From the cell containing the given text, extract its center point as [X, Y] coordinate. 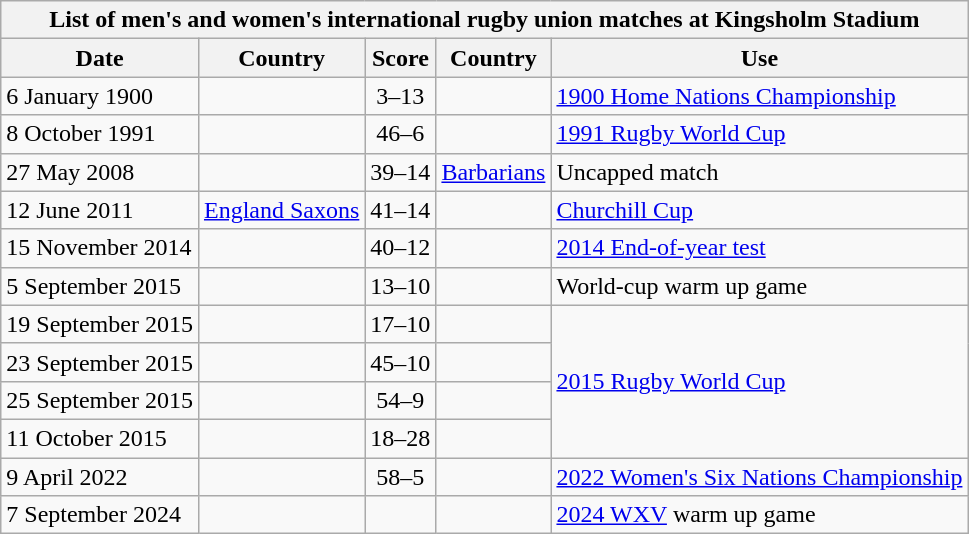
41–14 [400, 210]
9 April 2022 [100, 477]
Churchill Cup [760, 210]
Date [100, 58]
England Saxons [281, 210]
54–9 [400, 400]
Barbarians [494, 172]
2022 Women's Six Nations Championship [760, 477]
58–5 [400, 477]
Score [400, 58]
World-cup warm up game [760, 286]
8 October 1991 [100, 134]
Use [760, 58]
17–10 [400, 324]
27 May 2008 [100, 172]
2014 End-of-year test [760, 248]
45–10 [400, 362]
23 September 2015 [100, 362]
1900 Home Nations Championship [760, 96]
39–14 [400, 172]
18–28 [400, 438]
11 October 2015 [100, 438]
19 September 2015 [100, 324]
6 January 1900 [100, 96]
2015 Rugby World Cup [760, 381]
40–12 [400, 248]
46–6 [400, 134]
15 November 2014 [100, 248]
1991 Rugby World Cup [760, 134]
12 June 2011 [100, 210]
Uncapped match [760, 172]
2024 WXV warm up game [760, 515]
5 September 2015 [100, 286]
List of men's and women's international rugby union matches at Kingsholm Stadium [484, 20]
13–10 [400, 286]
25 September 2015 [100, 400]
7 September 2024 [100, 515]
3–13 [400, 96]
